Return (x, y) of the center of cell containing provided text 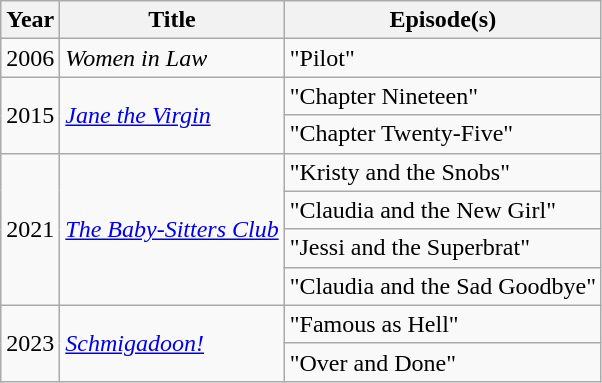
2021 (30, 229)
2006 (30, 58)
"Chapter Nineteen" (442, 96)
"Claudia and the New Girl" (442, 210)
"Chapter Twenty-Five" (442, 134)
Year (30, 20)
"Kristy and the Snobs" (442, 172)
Episode(s) (442, 20)
"Famous as Hell" (442, 324)
2015 (30, 115)
Women in Law (172, 58)
Schmigadoon! (172, 343)
Title (172, 20)
"Claudia and the Sad Goodbye" (442, 286)
"Pilot" (442, 58)
"Jessi and the Superbrat" (442, 248)
"Over and Done" (442, 362)
2023 (30, 343)
The Baby-Sitters Club (172, 229)
Jane the Virgin (172, 115)
